Find where the given text appears and provide that cell's center as (x, y) coordinate. 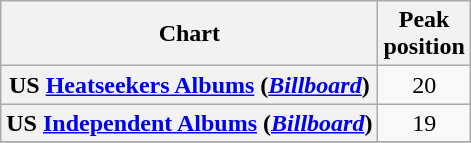
US Heatseekers Albums (Billboard) (190, 85)
20 (424, 85)
19 (424, 123)
Peakposition (424, 34)
US Independent Albums (Billboard) (190, 123)
Chart (190, 34)
